Return [x, y] of the center of cell containing provided text 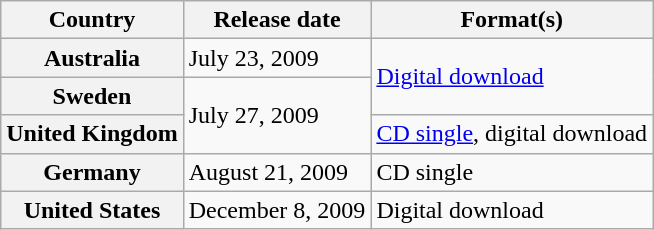
Format(s) [512, 20]
Germany [92, 172]
United States [92, 210]
CD single [512, 172]
Sweden [92, 96]
Release date [277, 20]
December 8, 2009 [277, 210]
Country [92, 20]
CD single, digital download [512, 134]
United Kingdom [92, 134]
July 27, 2009 [277, 115]
August 21, 2009 [277, 172]
Australia [92, 58]
July 23, 2009 [277, 58]
